Provide the (X, Y) coordinate of the cell's center where the given text is located.  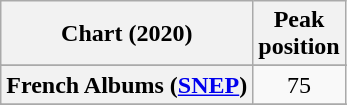
Chart (2020) (127, 34)
75 (299, 85)
French Albums (SNEP) (127, 85)
Peak position (299, 34)
